For the text-containing cell, return its midpoint in [x, y] coordinate format. 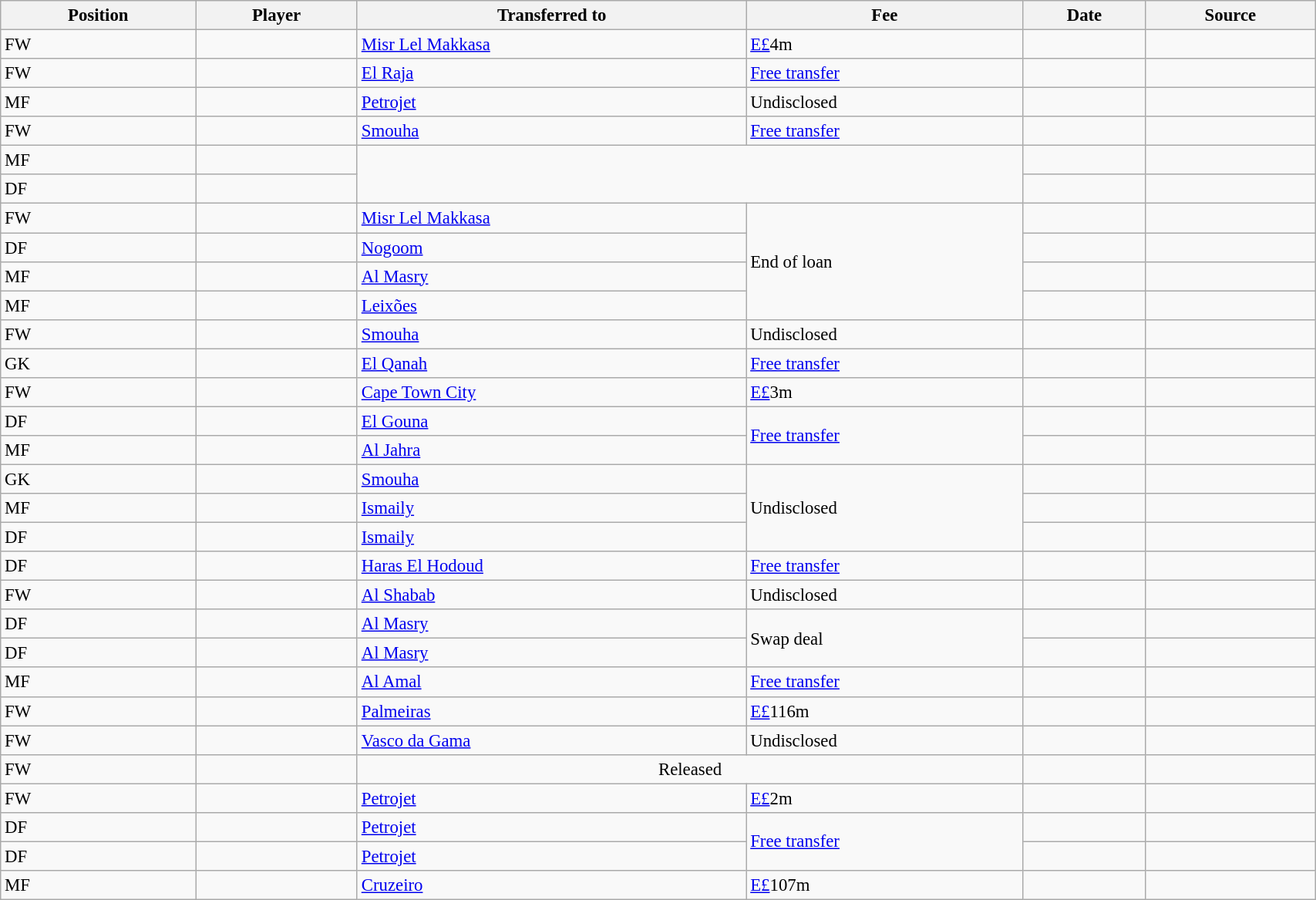
Fee [885, 15]
Al Shabab [551, 595]
E£4m [885, 45]
Palmeiras [551, 711]
El Qanah [551, 363]
Leixões [551, 305]
Date [1084, 15]
End of loan [885, 261]
Vasco da Gama [551, 740]
E£2m [885, 798]
Released [689, 769]
Al Amal [551, 683]
Cape Town City [551, 393]
E£3m [885, 393]
Position [99, 15]
Nogoom [551, 248]
El Raja [551, 73]
El Gouna [551, 421]
Al Jahra [551, 450]
E£116m [885, 711]
Source [1230, 15]
Player [277, 15]
Transferred to [551, 15]
E£107m [885, 885]
Cruzeiro [551, 885]
Haras El Hodoud [551, 566]
Swap deal [885, 639]
